Identify which cell holds the provided text, then report its [x, y] central coordinate. 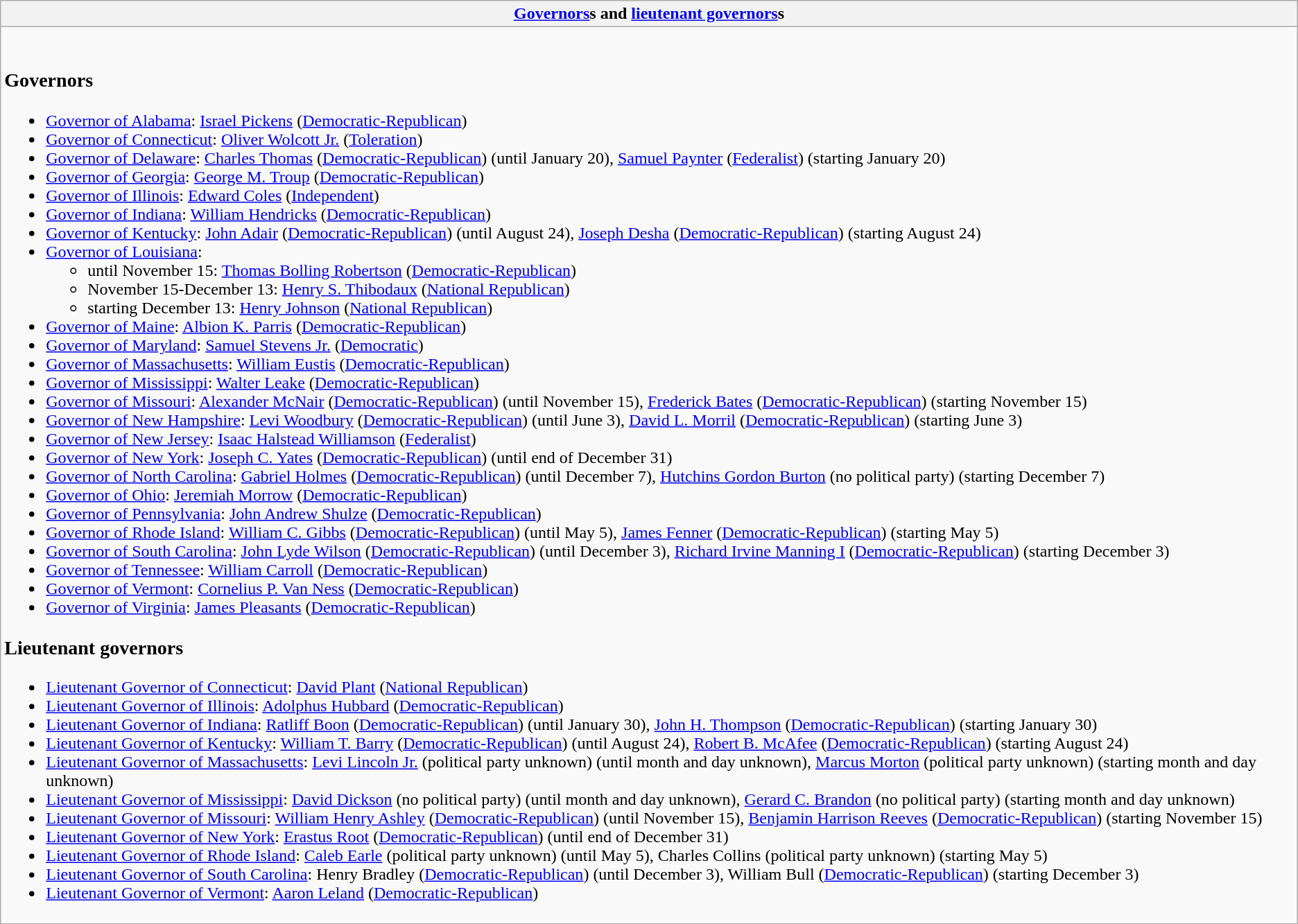
Governorss and lieutenant governorss [649, 14]
